Determine the (x, y) coordinate at the center of the cell enclosing the given text.  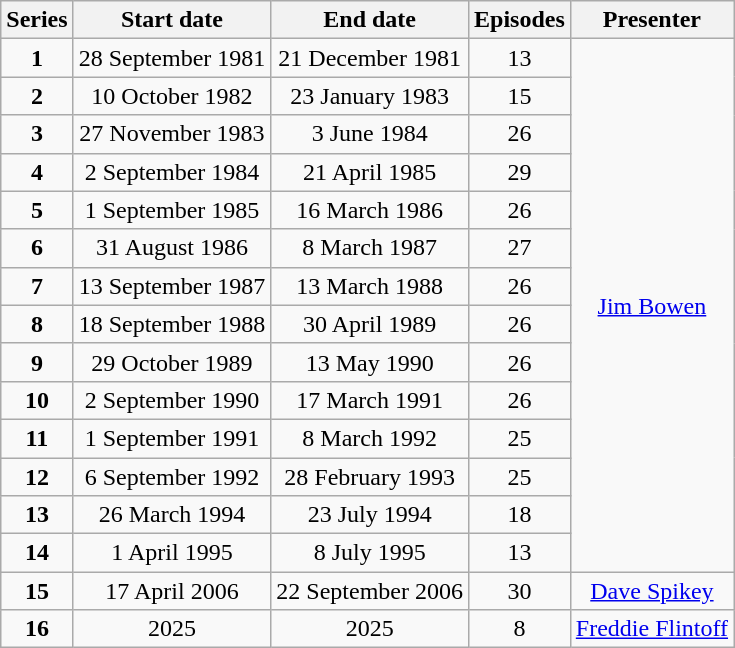
31 August 1986 (172, 248)
30 April 1989 (370, 324)
22 September 2006 (370, 591)
Dave Spikey (652, 591)
3 (37, 134)
13 September 1987 (172, 286)
23 January 1983 (370, 96)
13 March 1988 (370, 286)
27 November 1983 (172, 134)
Series (37, 20)
Presenter (652, 20)
8 July 1995 (370, 553)
12 (37, 477)
1 September 1991 (172, 438)
16 March 1986 (370, 210)
28 September 1981 (172, 58)
11 (37, 438)
26 March 1994 (172, 515)
21 April 1985 (370, 172)
End date (370, 20)
2 (37, 96)
7 (37, 286)
13 May 1990 (370, 362)
Freddie Flintoff (652, 629)
18 September 1988 (172, 324)
18 (520, 515)
17 April 2006 (172, 591)
17 March 1991 (370, 400)
14 (37, 553)
2 September 1984 (172, 172)
8 March 1992 (370, 438)
21 December 1981 (370, 58)
29 (520, 172)
Start date (172, 20)
3 June 1984 (370, 134)
16 (37, 629)
10 (37, 400)
23 July 1994 (370, 515)
28 February 1993 (370, 477)
6 September 1992 (172, 477)
30 (520, 591)
10 October 1982 (172, 96)
1 (37, 58)
Jim Bowen (652, 306)
9 (37, 362)
1 April 1995 (172, 553)
6 (37, 248)
2 September 1990 (172, 400)
Episodes (520, 20)
1 September 1985 (172, 210)
27 (520, 248)
5 (37, 210)
4 (37, 172)
29 October 1989 (172, 362)
8 March 1987 (370, 248)
